Provide the (X, Y) coordinate of the cell's center where the given text is located.  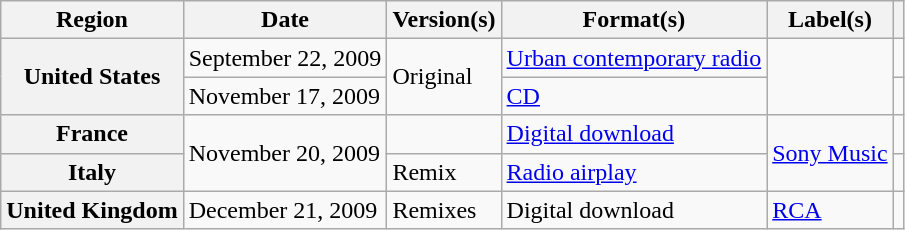
Original (444, 77)
United Kingdom (92, 210)
Radio airplay (634, 172)
France (92, 134)
Urban contemporary radio (634, 58)
Format(s) (634, 20)
Italy (92, 172)
Sony Music (830, 153)
Region (92, 20)
December 21, 2009 (285, 210)
Remix (444, 172)
September 22, 2009 (285, 58)
Date (285, 20)
November 17, 2009 (285, 96)
November 20, 2009 (285, 153)
RCA (830, 210)
Version(s) (444, 20)
CD (634, 96)
Label(s) (830, 20)
United States (92, 77)
Remixes (444, 210)
